Pinpoint the cell where the given text exists, returning its (x, y) midpoint coordinate. 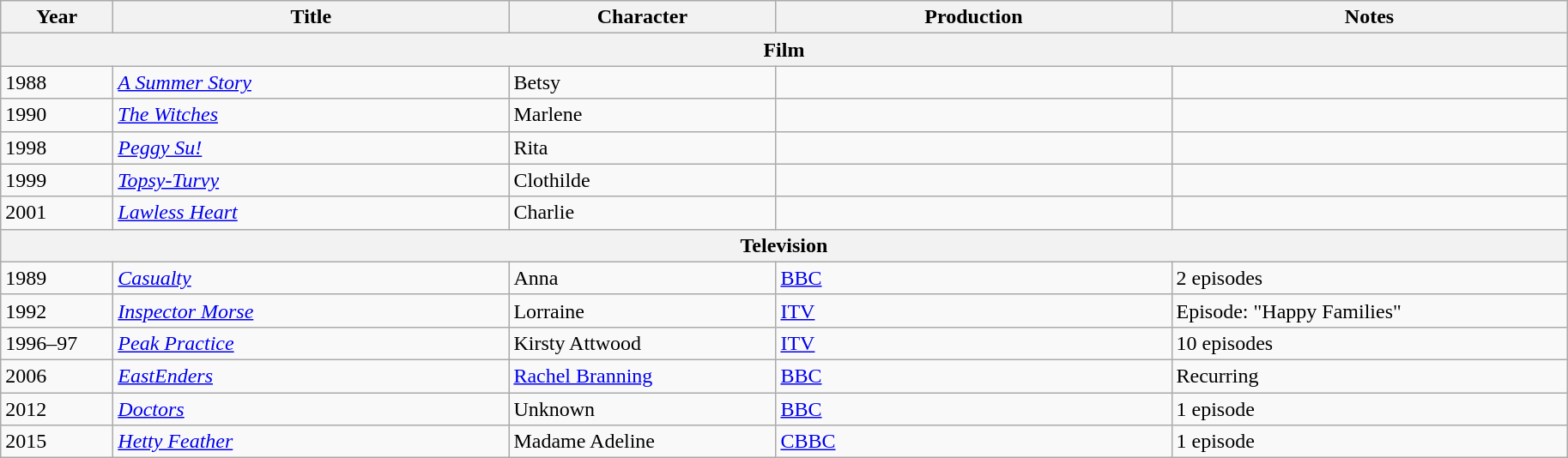
2001 (57, 213)
Marlene (642, 115)
2015 (57, 442)
1996–97 (57, 343)
Madame Adeline (642, 442)
The Witches (311, 115)
2012 (57, 409)
EastEnders (311, 376)
Rachel Branning (642, 376)
Notes (1370, 17)
1998 (57, 148)
CBBC (973, 442)
2 episodes (1370, 278)
1989 (57, 278)
1988 (57, 82)
Clothilde (642, 180)
1990 (57, 115)
Title (311, 17)
Film (784, 50)
Inspector Morse (311, 310)
Peggy Su! (311, 148)
Production (973, 17)
Betsy (642, 82)
10 episodes (1370, 343)
Unknown (642, 409)
1992 (57, 310)
2006 (57, 376)
Topsy-Turvy (311, 180)
A Summer Story (311, 82)
Recurring (1370, 376)
Year (57, 17)
Charlie (642, 213)
Rita (642, 148)
Character (642, 17)
Casualty (311, 278)
Episode: "Happy Families" (1370, 310)
Peak Practice (311, 343)
Hetty Feather (311, 442)
1999 (57, 180)
Doctors (311, 409)
Lorraine (642, 310)
Lawless Heart (311, 213)
Anna (642, 278)
Kirsty Attwood (642, 343)
Television (784, 245)
